Detect which cell encompasses the target text, then output its (x, y) center coordinate. 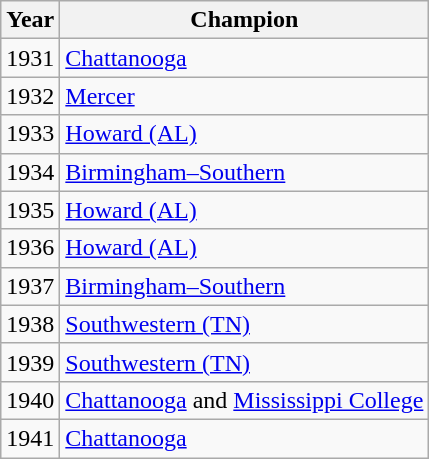
1933 (30, 134)
1940 (30, 400)
1941 (30, 438)
1934 (30, 172)
1937 (30, 286)
1932 (30, 96)
1931 (30, 58)
1936 (30, 248)
Chattanooga and Mississippi College (244, 400)
1939 (30, 362)
1935 (30, 210)
Year (30, 20)
Champion (244, 20)
Mercer (244, 96)
1938 (30, 324)
